Return the [x, y] coordinate for the center point of the cell that contains the specified text.  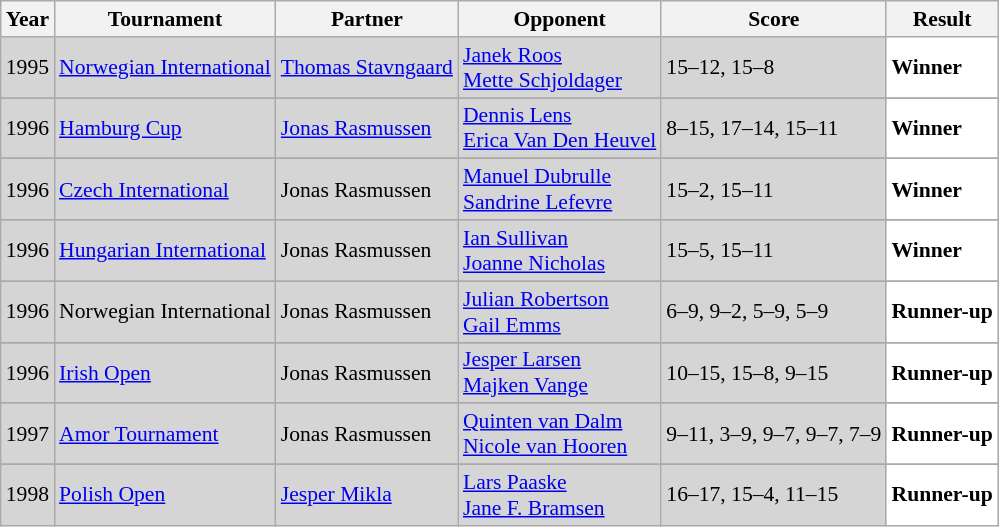
Partner [367, 19]
15–12, 15–8 [774, 68]
Manuel Dubrulle Sandrine Lefevre [560, 190]
Janek Roos Mette Schjoldager [560, 68]
Ian Sullivan Joanne Nicholas [560, 250]
6–9, 9–2, 5–9, 5–9 [774, 312]
Quinten van Dalm Nicole van Hooren [560, 434]
10–15, 15–8, 9–15 [774, 372]
1995 [28, 68]
1998 [28, 496]
Amor Tournament [165, 434]
Hungarian International [165, 250]
Jesper Mikla [367, 496]
Opponent [560, 19]
15–2, 15–11 [774, 190]
Score [774, 19]
Jesper Larsen Majken Vange [560, 372]
Polish Open [165, 496]
Julian Robertson Gail Emms [560, 312]
9–11, 3–9, 9–7, 9–7, 7–9 [774, 434]
15–5, 15–11 [774, 250]
Tournament [165, 19]
8–15, 17–14, 15–11 [774, 128]
Czech International [165, 190]
Thomas Stavngaard [367, 68]
Result [942, 19]
Hamburg Cup [165, 128]
16–17, 15–4, 11–15 [774, 496]
1997 [28, 434]
Lars Paaske Jane F. Bramsen [560, 496]
Year [28, 19]
Dennis Lens Erica Van Den Heuvel [560, 128]
Irish Open [165, 372]
